Identify which cell holds the provided text, then report its [x, y] central coordinate. 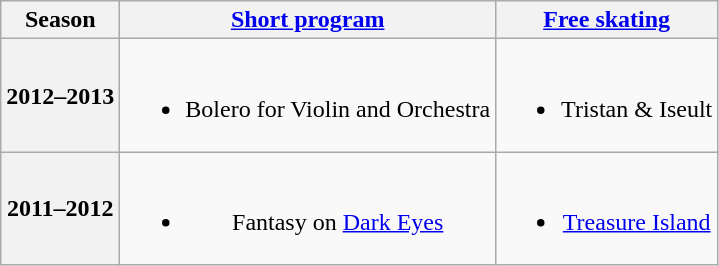
2011–2012 [60, 208]
Free skating [607, 20]
Treasure Island [607, 208]
Season [60, 20]
Tristan & Iseult [607, 96]
Fantasy on Dark Eyes [308, 208]
2012–2013 [60, 96]
Bolero for Violin and Orchestra [308, 96]
Short program [308, 20]
